Return (x, y) of the center of cell containing provided text 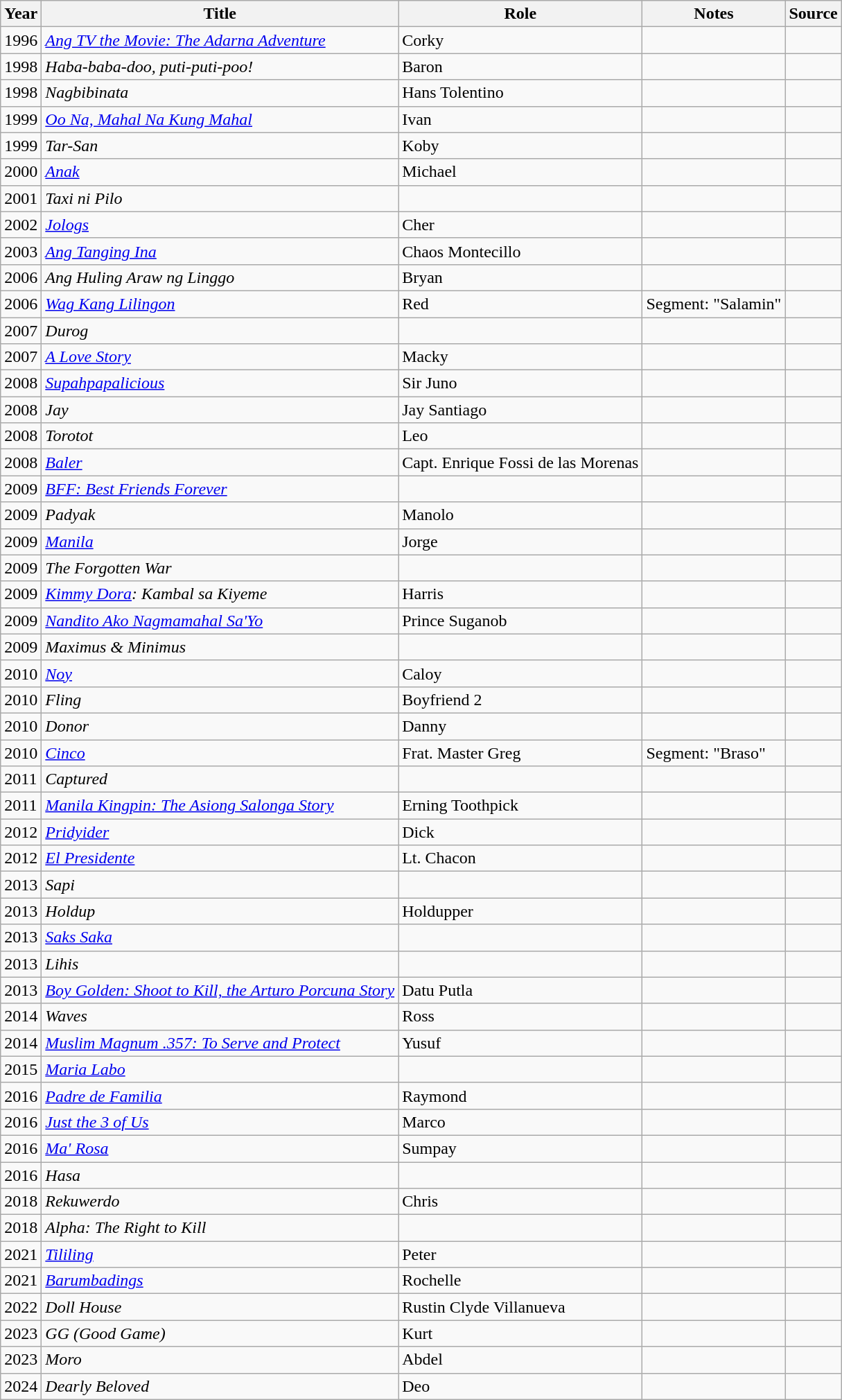
Lt. Chacon (520, 858)
Sir Juno (520, 383)
Waves (220, 1017)
Red (520, 304)
Baron (520, 67)
Jorge (520, 542)
Torotot (220, 436)
Caloy (520, 673)
Jay Santiago (520, 410)
Tar-San (220, 146)
Koby (520, 146)
Supahpapalicious (220, 383)
Muslim Magnum .357: To Serve and Protect (220, 1043)
Ang Tanging Ina (220, 251)
Haba-baba-doo, puti-puti-poo! (220, 67)
Just the 3 of Us (220, 1122)
GG (Good Game) (220, 1333)
Datu Putla (520, 990)
Ivan (520, 119)
Manolo (520, 515)
Dick (520, 832)
Segment: "Salamin" (714, 304)
Kimmy Dora: Kambal sa Kiyeme (220, 594)
2001 (21, 198)
Year (21, 14)
Peter (520, 1254)
Nandito Ako Nagmamahal Sa'Yo (220, 621)
Cher (520, 225)
Doll House (220, 1307)
Michael (520, 172)
Jay (220, 410)
2002 (21, 225)
The Forgotten War (220, 568)
Boyfriend 2 (520, 700)
Danny (520, 726)
Capt. Enrique Fossi de las Morenas (520, 463)
Alpha: The Right to Kill (220, 1228)
Raymond (520, 1096)
Corky (520, 40)
2024 (21, 1386)
Saks Saka (220, 937)
Dearly Beloved (220, 1386)
Durog (220, 331)
Rustin Clyde Villanueva (520, 1307)
Erning Toothpick (520, 806)
Wag Kang Lilingon (220, 304)
Padyak (220, 515)
Harris (520, 594)
BFF: Best Friends Forever (220, 489)
Anak (220, 172)
El Presidente (220, 858)
Moro (220, 1360)
Oo Na, Mahal Na Kung Mahal (220, 119)
Sapi (220, 885)
Noy (220, 673)
Abdel (520, 1360)
Donor (220, 726)
Tililing (220, 1254)
Nagbibinata (220, 93)
A Love Story (220, 357)
Rochelle (520, 1281)
Captured (220, 779)
Holdupper (520, 911)
Deo (520, 1386)
2022 (21, 1307)
Ang TV the Movie: The Adarna Adventure (220, 40)
Role (520, 14)
Lihis (220, 964)
Notes (714, 14)
2000 (21, 172)
Yusuf (520, 1043)
Sumpay (520, 1148)
Leo (520, 436)
Prince Suganob (520, 621)
Manila (220, 542)
Marco (520, 1122)
Cinco (220, 752)
Boy Golden: Shoot to Kill, the Arturo Porcuna Story (220, 990)
Fling (220, 700)
Padre de Familia (220, 1096)
Ma' Rosa (220, 1148)
Chris (520, 1202)
Hans Tolentino (520, 93)
Title (220, 14)
Hasa (220, 1175)
2003 (21, 251)
Maximus & Minimus (220, 647)
Ang Huling Araw ng Linggo (220, 277)
Kurt (520, 1333)
Maria Labo (220, 1069)
Bryan (520, 277)
2015 (21, 1069)
Holdup (220, 911)
Manila Kingpin: The Asiong Salonga Story (220, 806)
Source (814, 14)
Frat. Master Greg (520, 752)
Segment: "Braso" (714, 752)
Barumbadings (220, 1281)
Pridyider (220, 832)
Jologs (220, 225)
Ross (520, 1017)
1996 (21, 40)
Taxi ni Pilo (220, 198)
Rekuwerdo (220, 1202)
Baler (220, 463)
Macky (520, 357)
Chaos Montecillo (520, 251)
